Detect which cell encompasses the target text, then output its (X, Y) center coordinate. 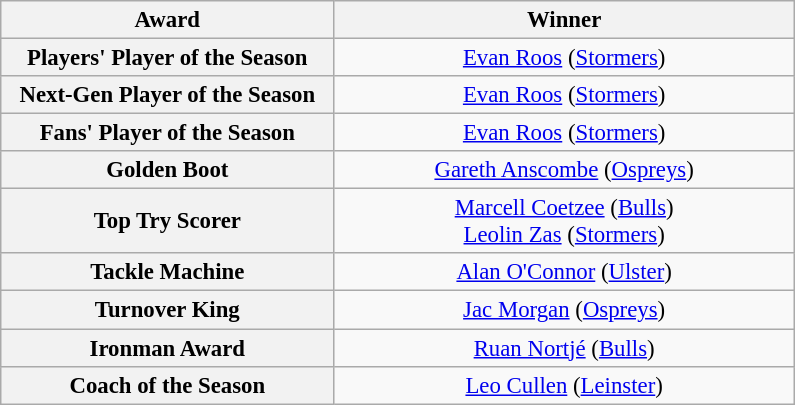
Ironman Award (168, 348)
Jac Morgan (Ospreys) (564, 310)
Next-Gen Player of the Season (168, 95)
Winner (564, 20)
Top Try Scorer (168, 222)
Ruan Nortjé (Bulls) (564, 348)
Gareth Anscombe (Ospreys) (564, 170)
Tackle Machine (168, 273)
Golden Boot (168, 170)
Award (168, 20)
Leo Cullen (Leinster) (564, 385)
Turnover King (168, 310)
Fans' Player of the Season (168, 133)
Coach of the Season (168, 385)
Alan O'Connor (Ulster) (564, 273)
Marcell Coetzee (Bulls) Leolin Zas (Stormers) (564, 222)
Players' Player of the Season (168, 58)
